Extract the [X, Y] coordinate from the center of the cell holding the provided text.  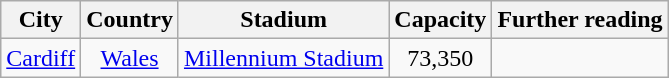
Stadium [283, 20]
73,350 [440, 58]
Wales [130, 58]
Millennium Stadium [283, 58]
City [41, 20]
Cardiff [41, 58]
Further reading [580, 20]
Capacity [440, 20]
Country [130, 20]
